From the cell containing the given text, extract its center point as [x, y] coordinate. 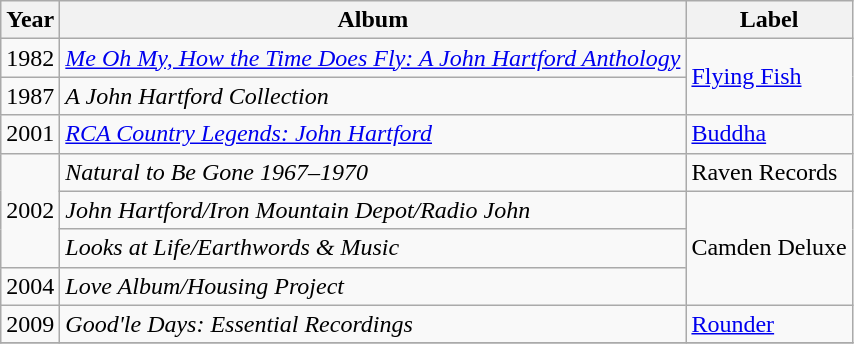
1982 [30, 58]
2009 [30, 324]
John Hartford/Iron Mountain Depot/Radio John [373, 210]
Good'le Days: Essential Recordings [373, 324]
RCA Country Legends: John Hartford [373, 134]
Flying Fish [769, 77]
Year [30, 20]
Buddha [769, 134]
2002 [30, 210]
2004 [30, 286]
Natural to Be Gone 1967–1970 [373, 172]
2001 [30, 134]
Label [769, 20]
A John Hartford Collection [373, 96]
Looks at Life/Earthwords & Music [373, 248]
Me Oh My, How the Time Does Fly: A John Hartford Anthology [373, 58]
Love Album/Housing Project [373, 286]
Raven Records [769, 172]
Camden Deluxe [769, 248]
Rounder [769, 324]
Album [373, 20]
1987 [30, 96]
